Provide the [X, Y] coordinate of the cell's center where the given text is located.  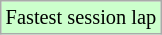
Fastest session lap [81, 17]
